Identify which cell holds the provided text, then report its [X, Y] central coordinate. 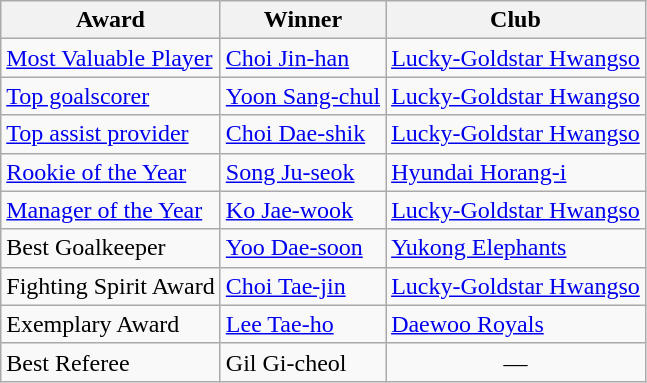
Top assist provider [111, 134]
Club [516, 20]
Choi Dae-shik [302, 134]
Rookie of the Year [111, 172]
Manager of the Year [111, 210]
Choi Tae-jin [302, 286]
Exemplary Award [111, 324]
Yukong Elephants [516, 248]
Yoon Sang-chul [302, 96]
Choi Jin-han [302, 58]
Yoo Dae-soon [302, 248]
Award [111, 20]
Best Referee [111, 362]
— [516, 362]
Daewoo Royals [516, 324]
Gil Gi-cheol [302, 362]
Ko Jae-wook [302, 210]
Lee Tae-ho [302, 324]
Song Ju-seok [302, 172]
Best Goalkeeper [111, 248]
Most Valuable Player [111, 58]
Top goalscorer [111, 96]
Winner [302, 20]
Fighting Spirit Award [111, 286]
Hyundai Horang-i [516, 172]
